Determine the (x, y) coordinate at the center of the cell enclosing the given text.  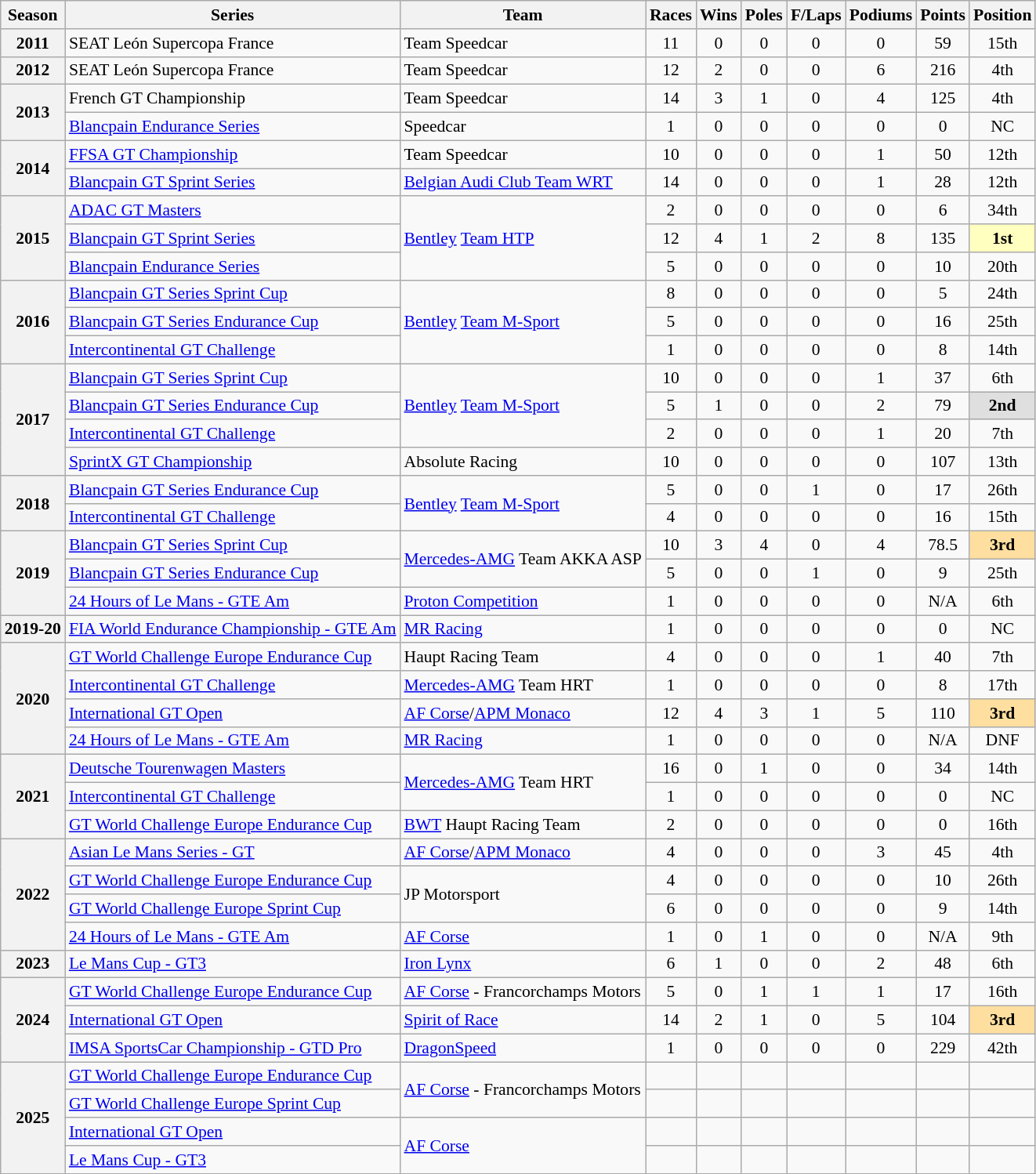
Spirit of Race (523, 1020)
Season (33, 15)
34th (1002, 211)
2011 (33, 43)
Absolute Racing (523, 462)
216 (943, 71)
Podiums (881, 15)
40 (943, 658)
2020 (33, 699)
2019 (33, 574)
9th (1002, 937)
Series (233, 15)
Races (671, 15)
ADAC GT Masters (233, 211)
F/Laps (817, 15)
110 (943, 713)
Asian Le Mans Series - GT (233, 853)
Deutsche Tourenwagen Masters (233, 769)
2019-20 (33, 629)
2023 (33, 964)
Points (943, 15)
79 (943, 406)
2016 (33, 321)
FFSA GT Championship (233, 154)
IMSA SportsCar Championship - GTD Pro (233, 1048)
11 (671, 43)
SprintX GT Championship (233, 462)
Mercedes-AMG Team AKKA ASP (523, 560)
BWT Haupt Racing Team (523, 824)
48 (943, 964)
Bentley Team HTP (523, 238)
13th (1002, 462)
DNF (1002, 741)
24th (1002, 294)
107 (943, 462)
2017 (33, 419)
28 (943, 183)
2015 (33, 238)
104 (943, 1020)
2024 (33, 1020)
2013 (33, 113)
20 (943, 434)
2021 (33, 796)
Iron Lynx (523, 964)
59 (943, 43)
20th (1002, 266)
1st (1002, 238)
Speedcar (523, 127)
17th (1002, 685)
Belgian Audi Club Team WRT (523, 183)
50 (943, 154)
78.5 (943, 545)
French GT Championship (233, 99)
2nd (1002, 406)
JP Motorsport (523, 895)
2012 (33, 71)
Poles (764, 15)
2014 (33, 168)
FIA World Endurance Championship - GTE Am (233, 629)
135 (943, 238)
Position (1002, 15)
Proton Competition (523, 601)
229 (943, 1048)
Wins (719, 15)
DragonSpeed (523, 1048)
42th (1002, 1048)
45 (943, 853)
37 (943, 378)
Haupt Racing Team (523, 658)
2025 (33, 1118)
34 (943, 769)
2022 (33, 894)
2018 (33, 503)
Team (523, 15)
125 (943, 99)
